Output the [x, y] coordinate of the center of the cell containing the given text.  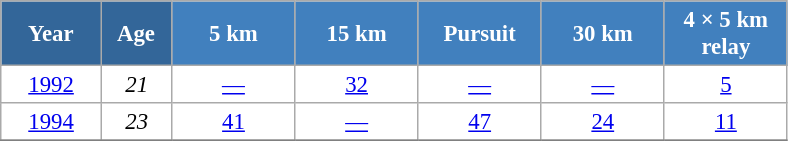
24 [602, 122]
21 [136, 85]
5 [726, 85]
23 [136, 122]
11 [726, 122]
1992 [52, 85]
4 × 5 km relay [726, 34]
47 [480, 122]
1994 [52, 122]
5 km [234, 34]
32 [356, 85]
15 km [356, 34]
30 km [602, 34]
Year [52, 34]
Pursuit [480, 34]
41 [234, 122]
Age [136, 34]
